Determine the (x, y) coordinate at the center of the cell enclosing the given text.  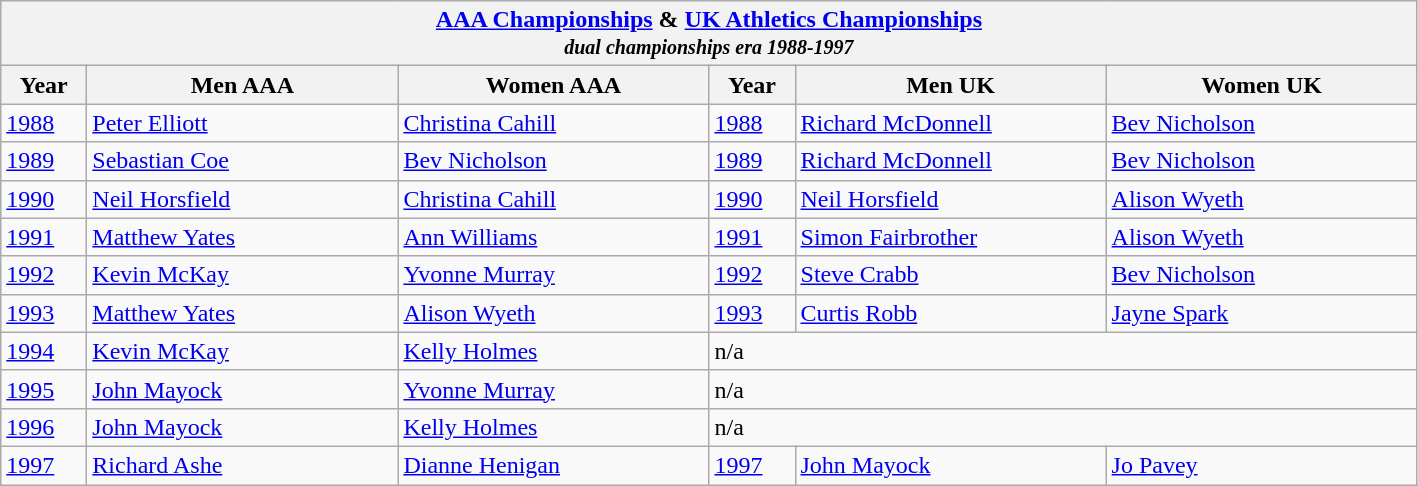
Men UK (950, 85)
AAA Championships & UK Athletics Championshipsdual championships era 1988-1997 (709, 34)
Curtis Robb (950, 313)
Women UK (1262, 85)
Women AAA (554, 85)
Jo Pavey (1262, 465)
1996 (44, 427)
Men AAA (242, 85)
Dianne Henigan (554, 465)
Steve Crabb (950, 275)
Sebastian Coe (242, 161)
Ann Williams (554, 237)
Jayne Spark (1262, 313)
Richard Ashe (242, 465)
Simon Fairbrother (950, 237)
1994 (44, 351)
1995 (44, 389)
Peter Elliott (242, 123)
